Return the [X, Y] coordinate for the center point of the cell that contains the specified text.  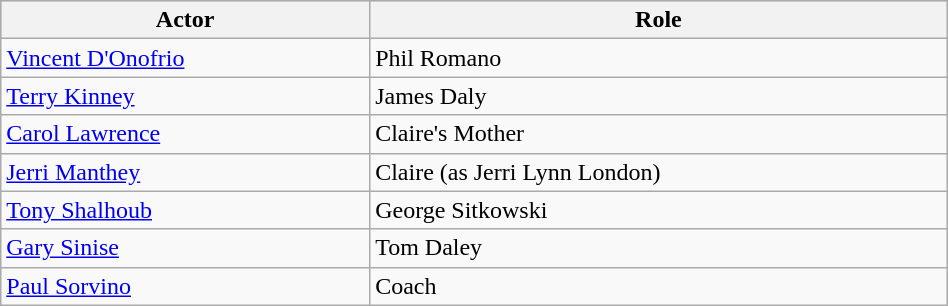
Carol Lawrence [186, 134]
Actor [186, 20]
Claire (as Jerri Lynn London) [659, 172]
Coach [659, 286]
Tom Daley [659, 248]
Role [659, 20]
Tony Shalhoub [186, 210]
George Sitkowski [659, 210]
Phil Romano [659, 58]
Vincent D'Onofrio [186, 58]
Gary Sinise [186, 248]
Claire's Mother [659, 134]
James Daly [659, 96]
Terry Kinney [186, 96]
Jerri Manthey [186, 172]
Paul Sorvino [186, 286]
